Provide the (x, y) coordinate of the cell's center where the given text is located.  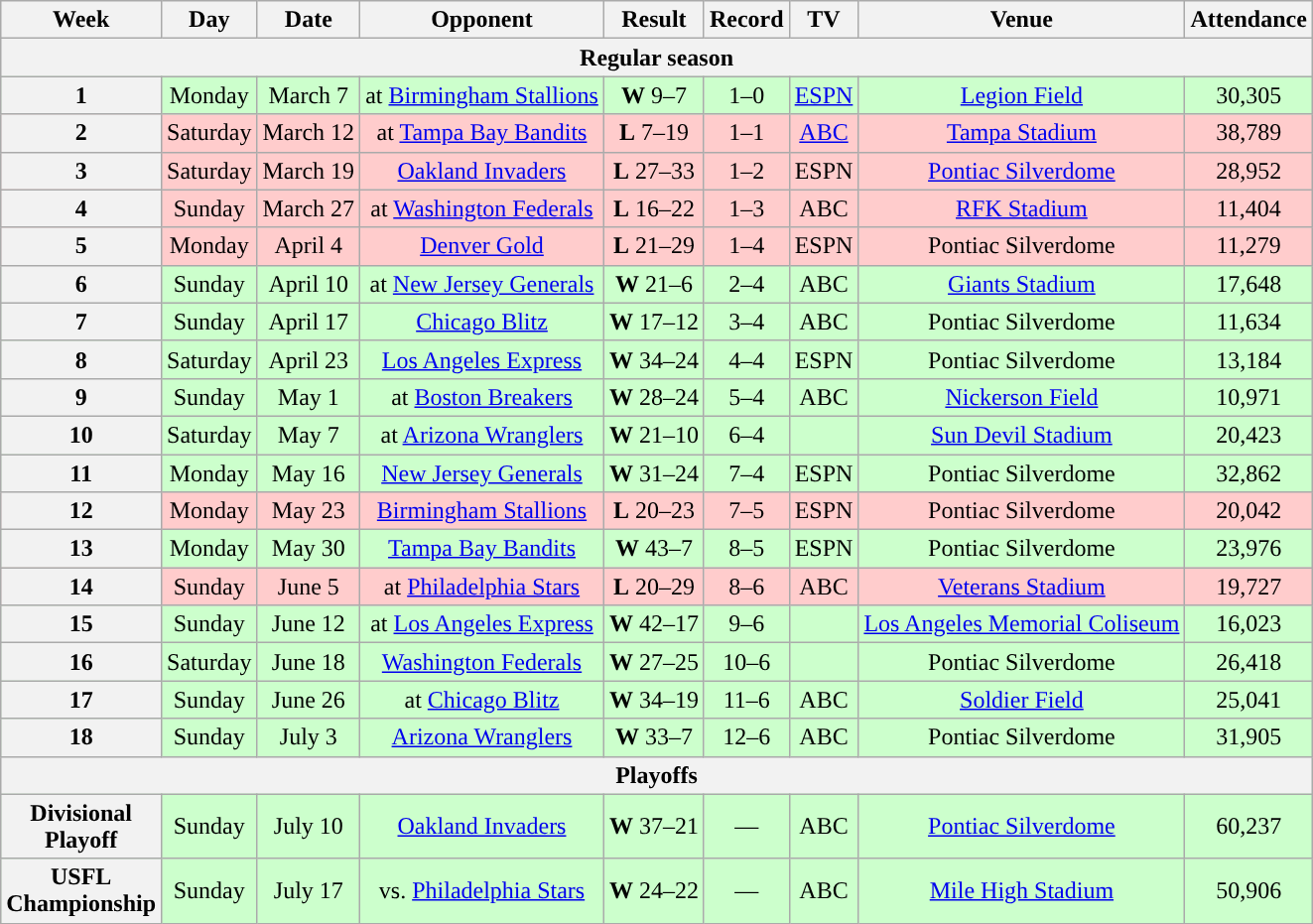
13 (81, 549)
March 7 (309, 95)
60,237 (1248, 826)
July 10 (309, 826)
May 16 (309, 473)
9 (81, 397)
5 (81, 246)
July 3 (309, 737)
at Los Angeles Express (482, 624)
Chicago Blitz (482, 322)
RFK Stadium (1022, 208)
Birmingham Stallions (482, 511)
May 30 (309, 549)
11,634 (1248, 322)
16,023 (1248, 624)
at Tampa Bay Bandits (482, 133)
1–1 (746, 133)
Record (746, 20)
Denver Gold (482, 246)
W 9–7 (653, 95)
6 (81, 284)
30,305 (1248, 95)
L 20–23 (653, 511)
Veterans Stadium (1022, 587)
17,648 (1248, 284)
11,279 (1248, 246)
July 17 (309, 891)
W 33–7 (653, 737)
Result (653, 20)
3–4 (746, 322)
W 27–25 (653, 662)
9–6 (746, 624)
4 (81, 208)
April 10 (309, 284)
L 7–19 (653, 133)
Arizona Wranglers (482, 737)
1–3 (746, 208)
7 (81, 322)
2 (81, 133)
Mile High Stadium (1022, 891)
Regular season (657, 58)
3 (81, 171)
5–4 (746, 397)
14 (81, 587)
Attendance (1248, 20)
L 27–33 (653, 171)
March 19 (309, 171)
7–5 (746, 511)
at Birmingham Stallions (482, 95)
W 28–24 (653, 397)
at Washington Federals (482, 208)
W 42–17 (653, 624)
L 20–29 (653, 587)
May 7 (309, 435)
1 (81, 95)
19,727 (1248, 587)
Washington Federals (482, 662)
26,418 (1248, 662)
4–4 (746, 359)
2–4 (746, 284)
50,906 (1248, 891)
W 24–22 (653, 891)
18 (81, 737)
March 12 (309, 133)
W 21–6 (653, 284)
Tampa Bay Bandits (482, 549)
1–2 (746, 171)
Los Angeles Express (482, 359)
Tampa Stadium (1022, 133)
10–6 (746, 662)
Day (209, 20)
17 (81, 700)
W 34–24 (653, 359)
W 37–21 (653, 826)
W 17–12 (653, 322)
11,404 (1248, 208)
May 1 (309, 397)
11 (81, 473)
Legion Field (1022, 95)
20,423 (1248, 435)
Venue (1022, 20)
25,041 (1248, 700)
15 (81, 624)
38,789 (1248, 133)
USFLChampionship (81, 891)
June 26 (309, 700)
Nickerson Field (1022, 397)
8 (81, 359)
at Boston Breakers (482, 397)
at Philadelphia Stars (482, 587)
June 12 (309, 624)
Playoffs (657, 775)
28,952 (1248, 171)
13,184 (1248, 359)
June 5 (309, 587)
New Jersey Generals (482, 473)
Soldier Field (1022, 700)
March 27 (309, 208)
W 31–24 (653, 473)
Opponent (482, 20)
at Arizona Wranglers (482, 435)
vs. Philadelphia Stars (482, 891)
Los Angeles Memorial Coliseum (1022, 624)
DivisionalPlayoff (81, 826)
W 21–10 (653, 435)
W 34–19 (653, 700)
at Chicago Blitz (482, 700)
23,976 (1248, 549)
Sun Devil Stadium (1022, 435)
31,905 (1248, 737)
Giants Stadium (1022, 284)
32,862 (1248, 473)
W 43–7 (653, 549)
June 18 (309, 662)
April 23 (309, 359)
20,042 (1248, 511)
L 21–29 (653, 246)
April 4 (309, 246)
12–6 (746, 737)
L 16–22 (653, 208)
8–6 (746, 587)
12 (81, 511)
1–0 (746, 95)
at New Jersey Generals (482, 284)
1–4 (746, 246)
6–4 (746, 435)
8–5 (746, 549)
TV (824, 20)
May 23 (309, 511)
7–4 (746, 473)
11–6 (746, 700)
10,971 (1248, 397)
10 (81, 435)
April 17 (309, 322)
16 (81, 662)
Date (309, 20)
Week (81, 20)
